Capture the cell that displays the provided text and extract its [X, Y] central coordinate. 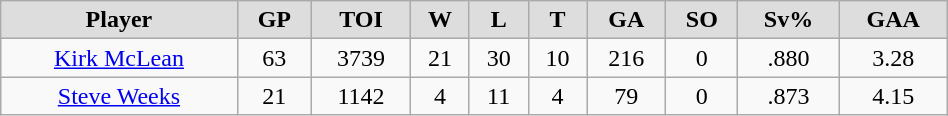
216 [626, 58]
T [558, 20]
Kirk McLean [119, 58]
W [440, 20]
30 [498, 58]
SO [702, 20]
3739 [362, 58]
.880 [788, 58]
L [498, 20]
3.28 [893, 58]
Sv% [788, 20]
4.15 [893, 96]
TOI [362, 20]
.873 [788, 96]
79 [626, 96]
10 [558, 58]
Player [119, 20]
63 [274, 58]
11 [498, 96]
GP [274, 20]
GA [626, 20]
Steve Weeks [119, 96]
1142 [362, 96]
GAA [893, 20]
